Find where the given text appears and provide that cell's center as (x, y) coordinate. 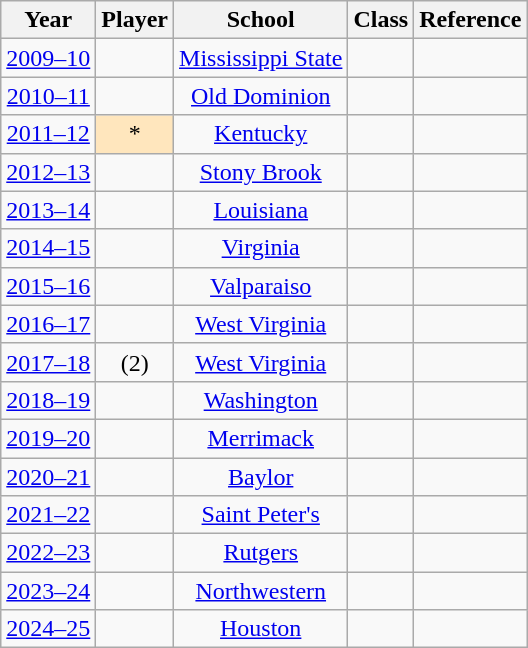
Kentucky (261, 134)
2010–11 (48, 96)
2016–17 (48, 324)
Rutgers (261, 553)
(2) (135, 362)
2024–25 (48, 629)
Stony Brook (261, 172)
2022–23 (48, 553)
2014–15 (48, 248)
2013–14 (48, 210)
Old Dominion (261, 96)
* (135, 134)
2011–12 (48, 134)
Reference (470, 20)
Washington (261, 400)
Merrimack (261, 438)
Houston (261, 629)
2017–18 (48, 362)
Year (48, 20)
2009–10 (48, 58)
2015–16 (48, 286)
Louisiana (261, 210)
2021–22 (48, 515)
2019–20 (48, 438)
2023–24 (48, 591)
School (261, 20)
Northwestern (261, 591)
Mississippi State (261, 58)
2020–21 (48, 477)
Player (135, 20)
Class (381, 20)
Virginia (261, 248)
Baylor (261, 477)
2018–19 (48, 400)
Saint Peter's (261, 515)
Valparaiso (261, 286)
2012–13 (48, 172)
